From the cell containing the given text, extract its center point as (X, Y) coordinate. 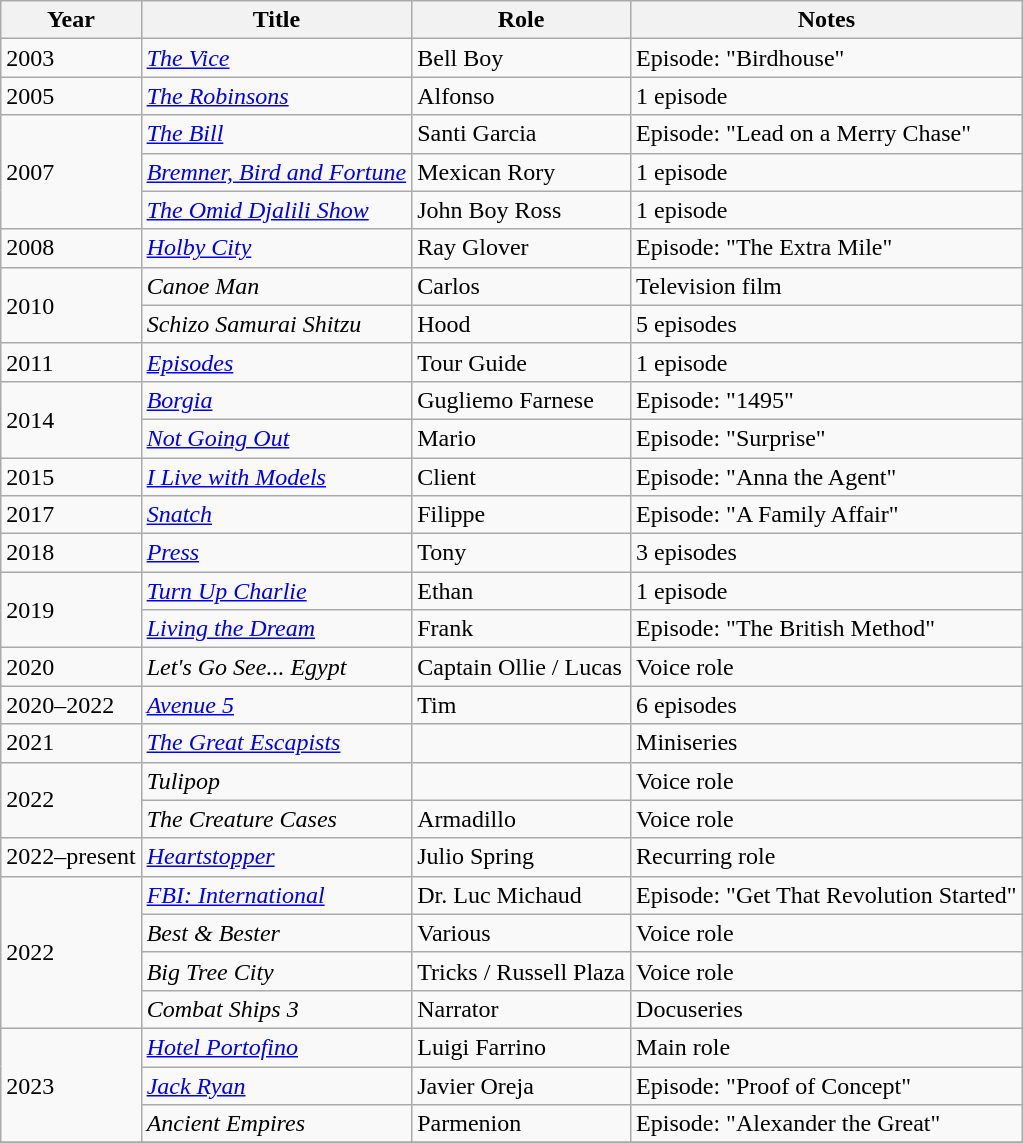
I Live with Models (276, 477)
Episodes (276, 362)
Not Going Out (276, 438)
Jack Ryan (276, 1085)
2020–2022 (71, 705)
Tulipop (276, 781)
Episode: "The British Method" (827, 629)
Episode: "Alexander the Great" (827, 1124)
The Great Escapists (276, 743)
Television film (827, 286)
The Creature Cases (276, 819)
2007 (71, 172)
3 episodes (827, 553)
Year (71, 20)
Dr. Luc Michaud (522, 895)
2019 (71, 610)
Mario (522, 438)
Notes (827, 20)
Parmenion (522, 1124)
Turn Up Charlie (276, 591)
The Bill (276, 134)
Episode: "Proof of Concept" (827, 1085)
2011 (71, 362)
2020 (71, 667)
The Vice (276, 58)
Title (276, 20)
Ethan (522, 591)
2021 (71, 743)
Tour Guide (522, 362)
2023 (71, 1085)
Episode: "Get That Revolution Started" (827, 895)
Tim (522, 705)
Julio Spring (522, 857)
Recurring role (827, 857)
Frank (522, 629)
2014 (71, 419)
6 episodes (827, 705)
Big Tree City (276, 971)
Schizo Samurai Shitzu (276, 324)
5 episodes (827, 324)
Gugliemo Farnese (522, 400)
Ancient Empires (276, 1124)
2018 (71, 553)
Santi Garcia (522, 134)
Episode: "Birdhouse" (827, 58)
2017 (71, 515)
The Robinsons (276, 96)
Canoe Man (276, 286)
Luigi Farrino (522, 1047)
FBI: International (276, 895)
Armadillo (522, 819)
Client (522, 477)
Various (522, 933)
Main role (827, 1047)
Ray Glover (522, 248)
Heartstopper (276, 857)
Tricks / Russell Plaza (522, 971)
2005 (71, 96)
Bell Boy (522, 58)
Snatch (276, 515)
Press (276, 553)
Tony (522, 553)
Episode: "1495" (827, 400)
Hotel Portofino (276, 1047)
Miniseries (827, 743)
Let's Go See... Egypt (276, 667)
Episode: "A Family Affair" (827, 515)
Borgia (276, 400)
Combat Ships 3 (276, 1009)
2010 (71, 305)
2015 (71, 477)
Filippe (522, 515)
Javier Oreja (522, 1085)
John Boy Ross (522, 210)
Episode: "Lead on a Merry Chase" (827, 134)
Holby City (276, 248)
Bremner, Bird and Fortune (276, 172)
Avenue 5 (276, 705)
Living the Dream (276, 629)
Role (522, 20)
Mexican Rory (522, 172)
Docuseries (827, 1009)
Carlos (522, 286)
2003 (71, 58)
The Omid Djalili Show (276, 210)
Narrator (522, 1009)
2022–present (71, 857)
Best & Bester (276, 933)
Episode: "Surprise" (827, 438)
Hood (522, 324)
Episode: "The Extra Mile" (827, 248)
Alfonso (522, 96)
Captain Ollie / Lucas (522, 667)
Episode: "Anna the Agent" (827, 477)
2008 (71, 248)
